For the text-containing cell, return its midpoint in [X, Y] coordinate format. 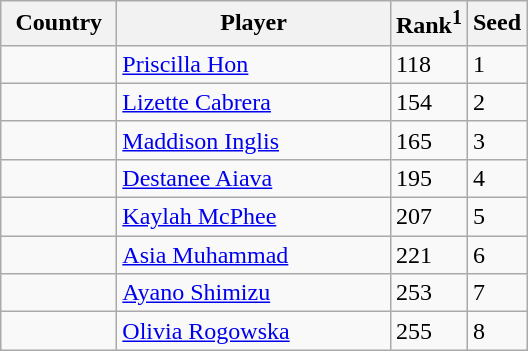
Ayano Shimizu [254, 293]
253 [428, 293]
255 [428, 331]
221 [428, 255]
4 [496, 178]
154 [428, 102]
6 [496, 255]
Olivia Rogowska [254, 331]
7 [496, 293]
Kaylah McPhee [254, 217]
195 [428, 178]
Seed [496, 24]
5 [496, 217]
Priscilla Hon [254, 64]
Player [254, 24]
Maddison Inglis [254, 140]
Rank1 [428, 24]
118 [428, 64]
207 [428, 217]
Destanee Aiava [254, 178]
8 [496, 331]
3 [496, 140]
Country [59, 24]
165 [428, 140]
2 [496, 102]
1 [496, 64]
Asia Muhammad [254, 255]
Lizette Cabrera [254, 102]
